Extract the [X, Y] coordinate from the center of the cell holding the provided text.  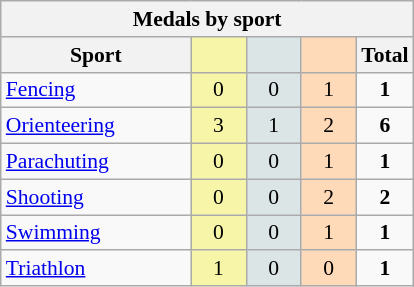
Parachuting [96, 162]
Fencing [96, 90]
Swimming [96, 233]
Sport [96, 55]
6 [384, 126]
Orienteering [96, 126]
3 [218, 126]
Total [384, 55]
Triathlon [96, 269]
Medals by sport [208, 19]
Shooting [96, 197]
